Find where the given text appears and provide that cell's center as (X, Y) coordinate. 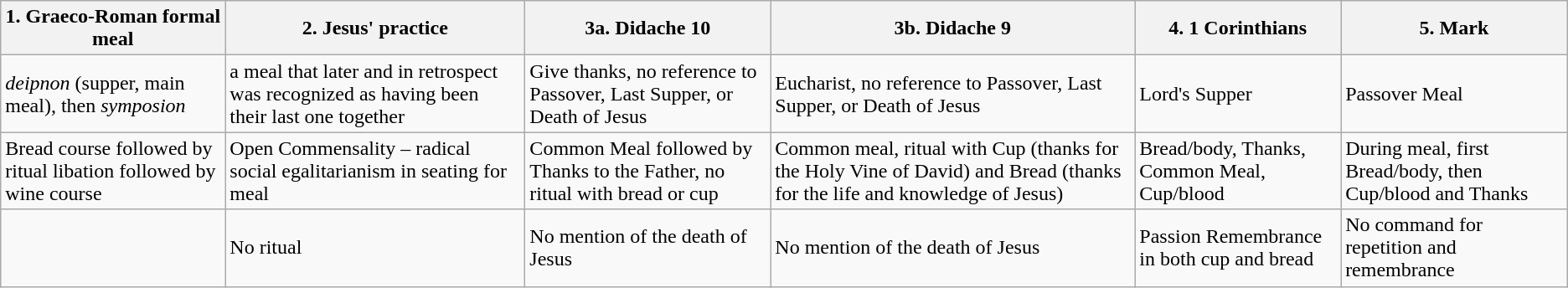
Lord's Supper (1238, 94)
Passion Remembrance in both cup and bread (1238, 248)
5. Mark (1454, 28)
No command for repetition and remembrance (1454, 248)
4. 1 Corinthians (1238, 28)
Common Meal followed by Thanks to the Father, no ritual with bread or cup (648, 171)
Eucharist, no reference to Passover, Last Supper, or Death of Jesus (953, 94)
a meal that later and in retrospect was recognized as having been their last one together (375, 94)
Give thanks, no reference to Passover, Last Supper, or Death of Jesus (648, 94)
deipnon (supper, main meal), then symposion (113, 94)
Passover Meal (1454, 94)
3b. Didache 9 (953, 28)
Common meal, ritual with Cup (thanks for the Holy Vine of David) and Bread (thanks for the life and knowledge of Jesus) (953, 171)
Bread/body, Thanks, Common Meal, Cup/blood (1238, 171)
Open Commensality – radical social egalitarianism in seating for meal (375, 171)
No ritual (375, 248)
During meal, first Bread/body, then Cup/blood and Thanks (1454, 171)
1. Graeco-Roman formal meal (113, 28)
2. Jesus' practice (375, 28)
3a. Didache 10 (648, 28)
Bread course followed by ritual libation followed by wine course (113, 171)
